Output the [x, y] coordinate of the center of the cell containing the given text.  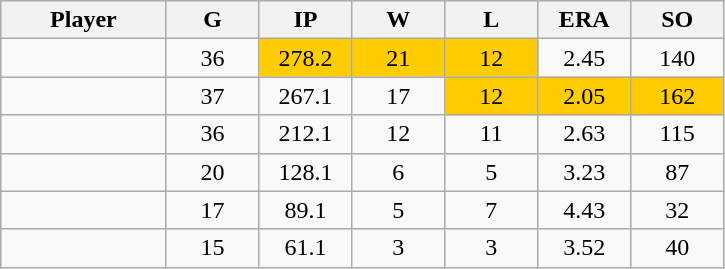
4.43 [584, 210]
87 [678, 172]
3.23 [584, 172]
278.2 [306, 58]
11 [492, 134]
37 [212, 96]
7 [492, 210]
128.1 [306, 172]
89.1 [306, 210]
2.63 [584, 134]
40 [678, 248]
2.45 [584, 58]
61.1 [306, 248]
W [398, 20]
212.1 [306, 134]
ERA [584, 20]
3.52 [584, 248]
267.1 [306, 96]
140 [678, 58]
21 [398, 58]
IP [306, 20]
162 [678, 96]
115 [678, 134]
G [212, 20]
6 [398, 172]
15 [212, 248]
Player [84, 20]
20 [212, 172]
32 [678, 210]
L [492, 20]
2.05 [584, 96]
SO [678, 20]
